Provide the [X, Y] coordinate of the cell's center where the given text is located.  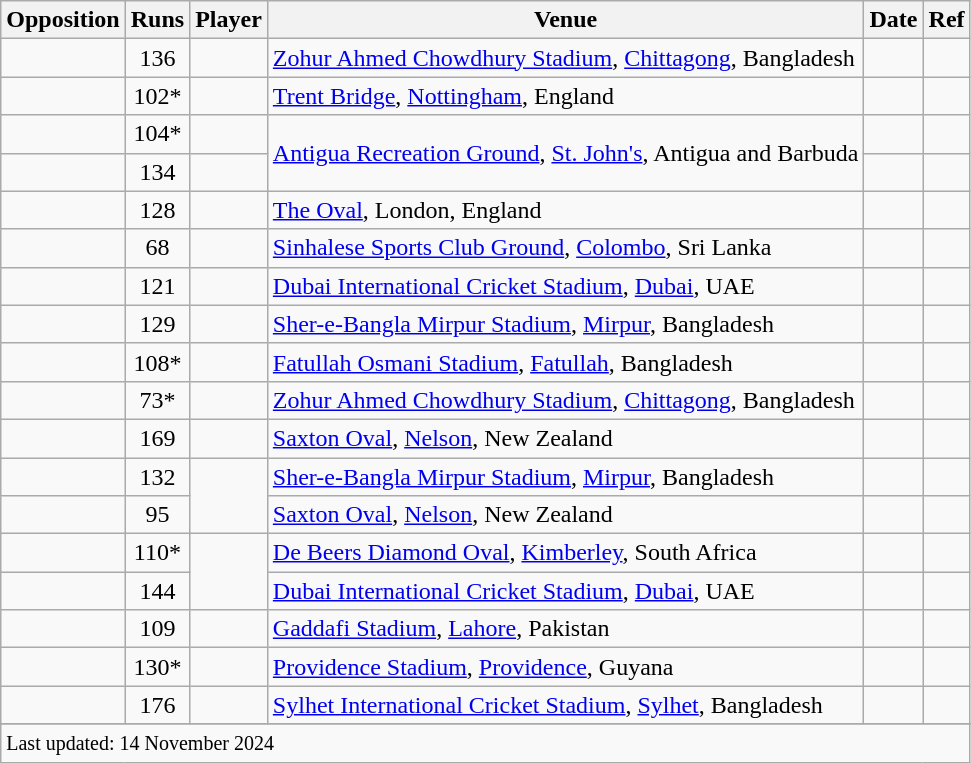
169 [157, 438]
129 [157, 324]
109 [157, 629]
95 [157, 515]
Venue [566, 20]
110* [157, 553]
Ref [946, 20]
134 [157, 172]
130* [157, 667]
Player [229, 20]
104* [157, 134]
136 [157, 58]
Gaddafi Stadium, Lahore, Pakistan [566, 629]
Opposition [63, 20]
Antigua Recreation Ground, St. John's, Antigua and Barbuda [566, 153]
De Beers Diamond Oval, Kimberley, South Africa [566, 553]
Runs [157, 20]
73* [157, 400]
The Oval, London, England [566, 210]
68 [157, 248]
Date [894, 20]
108* [157, 362]
144 [157, 591]
Sinhalese Sports Club Ground, Colombo, Sri Lanka [566, 248]
102* [157, 96]
Fatullah Osmani Stadium, Fatullah, Bangladesh [566, 362]
Sylhet International Cricket Stadium, Sylhet, Bangladesh [566, 705]
121 [157, 286]
176 [157, 705]
128 [157, 210]
Providence Stadium, Providence, Guyana [566, 667]
132 [157, 477]
Last updated: 14 November 2024 [486, 743]
Trent Bridge, Nottingham, England [566, 96]
